For the text-containing cell, return its midpoint in (x, y) coordinate format. 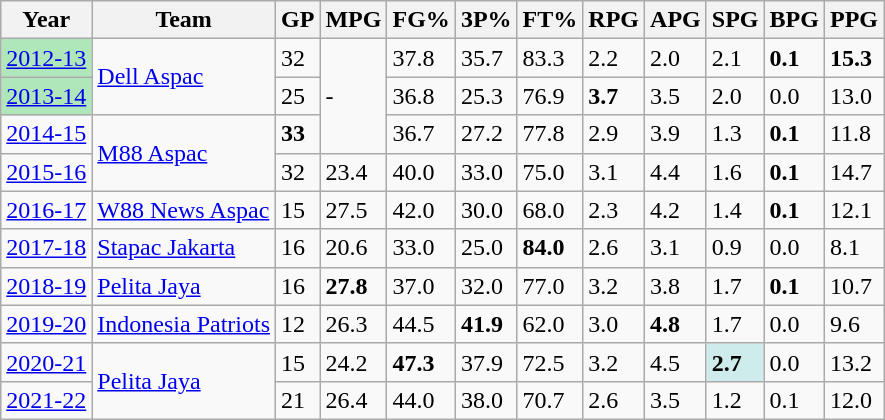
2019-20 (46, 324)
36.7 (421, 134)
13.0 (854, 96)
14.7 (854, 172)
44.0 (421, 400)
2018-19 (46, 286)
70.7 (550, 400)
23.4 (354, 172)
2.2 (614, 58)
37.9 (486, 362)
3.0 (614, 324)
42.0 (421, 210)
10.7 (854, 286)
2.3 (614, 210)
20.6 (354, 248)
FT% (550, 20)
37.0 (421, 286)
25.3 (486, 96)
4.8 (676, 324)
1.6 (735, 172)
25.0 (486, 248)
PPG (854, 20)
2021-22 (46, 400)
24.2 (354, 362)
12 (298, 324)
13.2 (854, 362)
27.8 (354, 286)
37.8 (421, 58)
72.5 (550, 362)
12.1 (854, 210)
26.4 (354, 400)
47.3 (421, 362)
SPG (735, 20)
RPG (614, 20)
BPG (794, 20)
40.0 (421, 172)
3.7 (614, 96)
9.6 (854, 324)
FG% (421, 20)
GP (298, 20)
APG (676, 20)
Team (184, 20)
Dell Aspac (184, 77)
2014-15 (46, 134)
12.0 (854, 400)
2.9 (614, 134)
4.2 (676, 210)
77.0 (550, 286)
21 (298, 400)
38.0 (486, 400)
M88 Aspac (184, 153)
- (354, 96)
15.3 (854, 58)
8.1 (854, 248)
11.8 (854, 134)
3P% (486, 20)
26.3 (354, 324)
2016-17 (46, 210)
76.9 (550, 96)
41.9 (486, 324)
27.5 (354, 210)
2020-21 (46, 362)
4.5 (676, 362)
75.0 (550, 172)
4.4 (676, 172)
62.0 (550, 324)
Stapac Jakarta (184, 248)
1.4 (735, 210)
MPG (354, 20)
1.3 (735, 134)
77.8 (550, 134)
2013-14 (46, 96)
44.5 (421, 324)
1.2 (735, 400)
2.7 (735, 362)
27.2 (486, 134)
35.7 (486, 58)
3.8 (676, 286)
W88 News Aspac (184, 210)
2017-18 (46, 248)
83.3 (550, 58)
84.0 (550, 248)
25 (298, 96)
2012-13 (46, 58)
32.0 (486, 286)
2015-16 (46, 172)
Indonesia Patriots (184, 324)
30.0 (486, 210)
68.0 (550, 210)
Year (46, 20)
0.9 (735, 248)
2.1 (735, 58)
3.9 (676, 134)
33 (298, 134)
36.8 (421, 96)
